From the cell containing the given text, extract its center point as (X, Y) coordinate. 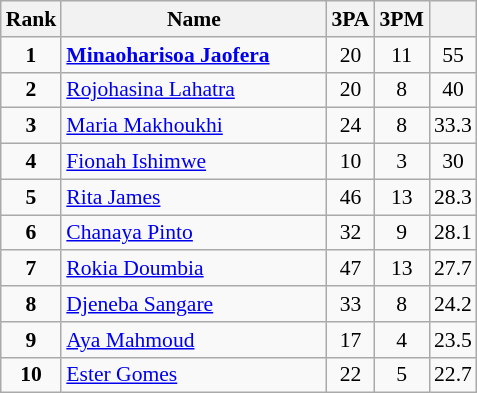
Rojohasina Lahatra (194, 90)
2 (32, 90)
Rokia Doumbia (194, 269)
22.7 (453, 375)
Name (194, 19)
Chanaya Pinto (194, 233)
3PM (402, 19)
32 (350, 233)
22 (350, 375)
40 (453, 90)
47 (350, 269)
24 (350, 126)
1 (32, 55)
30 (453, 162)
Djeneba Sangare (194, 304)
24.2 (453, 304)
11 (402, 55)
Fionah Ishimwe (194, 162)
55 (453, 55)
Minaoharisoa Jaofera (194, 55)
6 (32, 233)
7 (32, 269)
Ester Gomes (194, 375)
23.5 (453, 340)
Aya Mahmoud (194, 340)
46 (350, 197)
Rank (32, 19)
33 (350, 304)
3PA (350, 19)
27.7 (453, 269)
28.3 (453, 197)
Maria Makhoukhi (194, 126)
33.3 (453, 126)
17 (350, 340)
28.1 (453, 233)
Rita James (194, 197)
